Return the [X, Y] coordinate for the center point of the cell that contains the specified text.  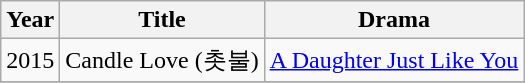
Drama [394, 20]
A Daughter Just Like You [394, 60]
Candle Love (촛불) [162, 60]
2015 [30, 60]
Title [162, 20]
Year [30, 20]
